Identify which cell holds the provided text, then report its (x, y) central coordinate. 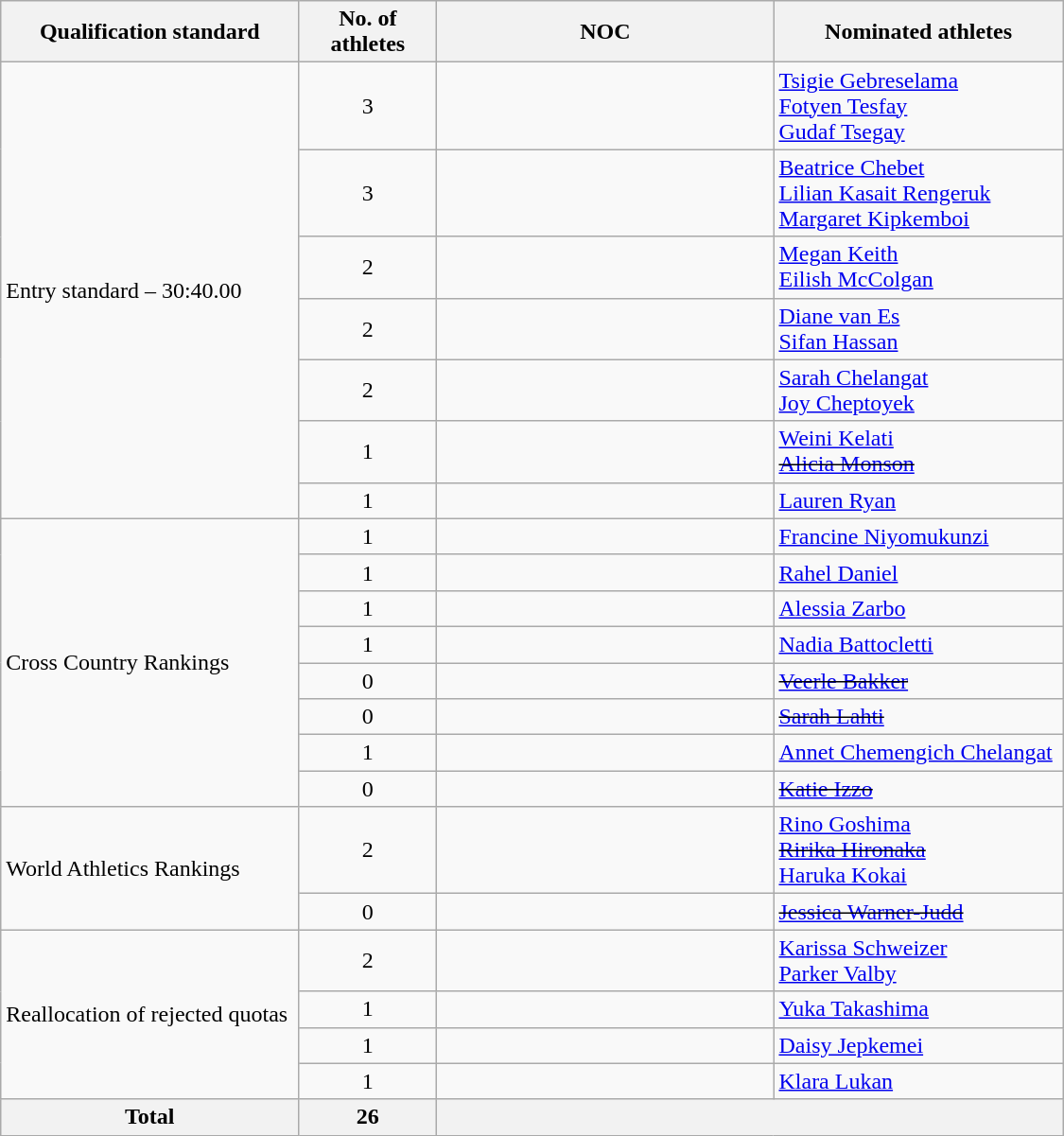
Daisy Jepkemei (918, 1045)
Lauren Ryan (918, 500)
Weini KelatiAlicia Monson (918, 452)
Total (149, 1117)
Reallocation of rejected quotas (149, 1014)
Rahel Daniel (918, 572)
Entry standard – 30:40.00 (149, 290)
Megan KeithEilish McColgan (918, 267)
Nadia Battocletti (918, 644)
Nominated athletes (918, 32)
Yuka Takashima (918, 1009)
Sarah ChelangatJoy Cheptoyek (918, 390)
Katie Izzo (918, 789)
Francine Niyomukunzi (918, 536)
26 (368, 1117)
Sarah Lahti (918, 717)
Diane van EsSifan Hassan (918, 329)
Karissa SchweizerParker Valby (918, 961)
World Athletics Rankings (149, 868)
Rino GoshimaRirika HironakaHaruka Kokai (918, 850)
Annet Chemengich Chelangat (918, 753)
Alessia Zarbo (918, 608)
Veerle Bakker (918, 680)
Tsigie GebreselamaFotyen TesfayGudaf Tsegay (918, 106)
Qualification standard (149, 32)
Cross Country Rankings (149, 662)
No. of athletes (368, 32)
Beatrice ChebetLilian Kasait RengerukMargaret Kipkemboi (918, 193)
Jessica Warner-Judd (918, 912)
Klara Lukan (918, 1081)
NOC (605, 32)
